Scan for the cell matching the given text and deliver its (X, Y) coordinate at center. 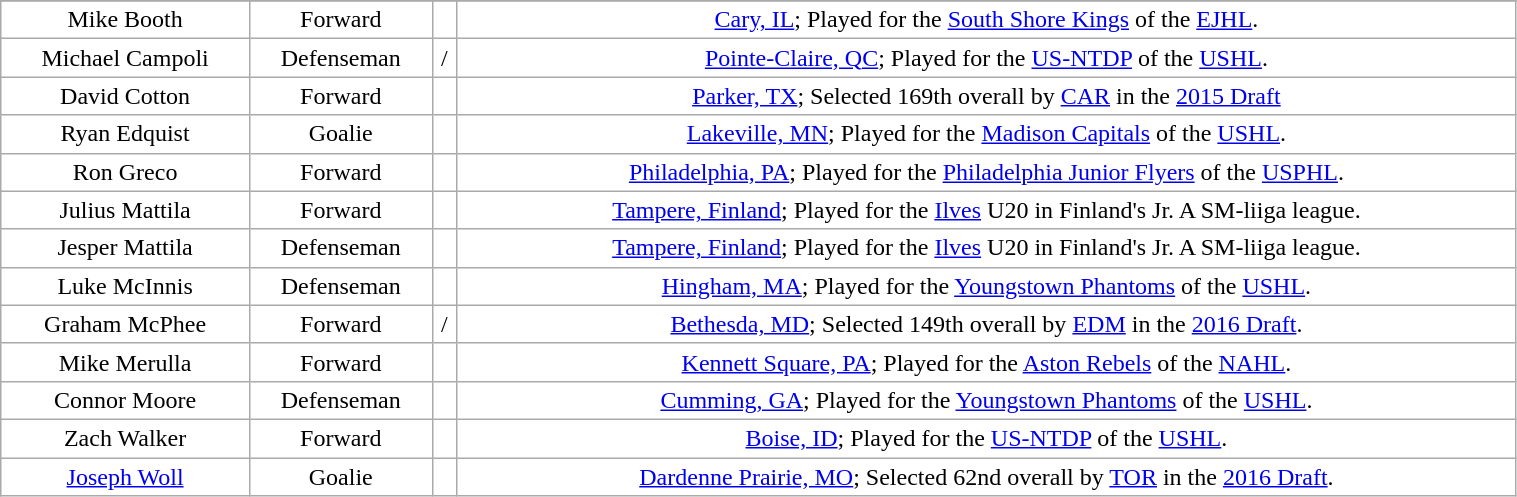
Joseph Woll (126, 477)
Zach Walker (126, 438)
Ryan Edquist (126, 134)
Ron Greco (126, 172)
Pointe-Claire, QC; Played for the US-NTDP of the USHL. (986, 58)
Cary, IL; Played for the South Shore Kings of the EJHL. (986, 20)
Parker, TX; Selected 169th overall by CAR in the 2015 Draft (986, 96)
Luke McInnis (126, 286)
Dardenne Prairie, MO; Selected 62nd overall by TOR in the 2016 Draft. (986, 477)
Lakeville, MN; Played for the Madison Capitals of the USHL. (986, 134)
David Cotton (126, 96)
Graham McPhee (126, 324)
Boise, ID; Played for the US-NTDP of the USHL. (986, 438)
Philadelphia, PA; Played for the Philadelphia Junior Flyers of the USPHL. (986, 172)
Cumming, GA; Played for the Youngstown Phantoms of the USHL. (986, 400)
Bethesda, MD; Selected 149th overall by EDM in the 2016 Draft. (986, 324)
Michael Campoli (126, 58)
Mike Booth (126, 20)
Julius Mattila (126, 210)
Hingham, MA; Played for the Youngstown Phantoms of the USHL. (986, 286)
Connor Moore (126, 400)
Mike Merulla (126, 362)
Jesper Mattila (126, 248)
Kennett Square, PA; Played for the Aston Rebels of the NAHL. (986, 362)
